Extract the (X, Y) coordinate from the center of the cell holding the provided text.  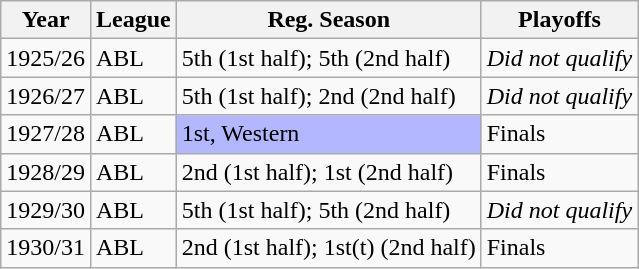
2nd (1st half); 1st (2nd half) (328, 172)
1st, Western (328, 134)
Playoffs (559, 20)
Year (46, 20)
1928/29 (46, 172)
1929/30 (46, 210)
Reg. Season (328, 20)
5th (1st half); 2nd (2nd half) (328, 96)
1927/28 (46, 134)
1930/31 (46, 248)
2nd (1st half); 1st(t) (2nd half) (328, 248)
1925/26 (46, 58)
League (133, 20)
1926/27 (46, 96)
